Detect which cell encompasses the target text, then output its (x, y) center coordinate. 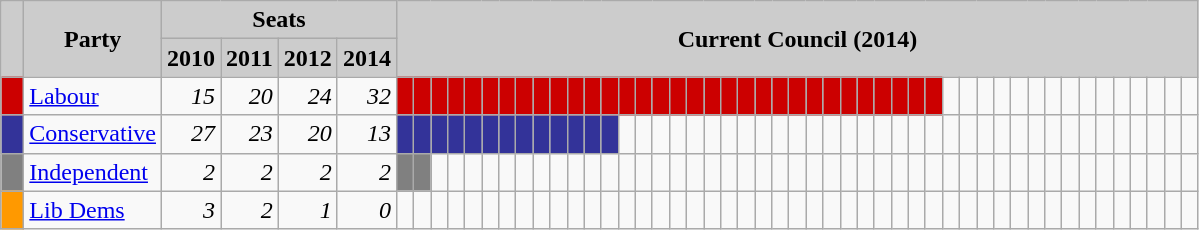
2012 (308, 58)
Current Council (2014) (797, 39)
32 (366, 96)
3 (192, 210)
23 (250, 134)
2010 (192, 58)
2014 (366, 58)
Seats (280, 20)
13 (366, 134)
Labour (93, 96)
0 (366, 210)
15 (192, 96)
2011 (250, 58)
Independent (93, 172)
1 (308, 210)
24 (308, 96)
Party (93, 39)
Conservative (93, 134)
Lib Dems (93, 210)
27 (192, 134)
